Detect which cell encompasses the target text, then output its (x, y) center coordinate. 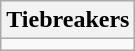
Tiebreakers (68, 20)
